Extract the [X, Y] coordinate from the center of the cell holding the provided text.  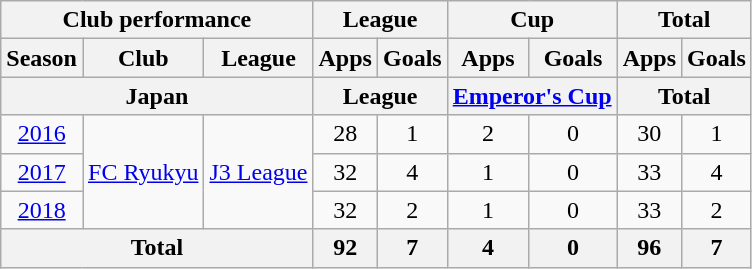
Japan [157, 96]
Emperor's Cup [532, 96]
Club [142, 58]
96 [649, 248]
2018 [42, 210]
2016 [42, 134]
28 [345, 134]
FC Ryukyu [142, 172]
92 [345, 248]
Season [42, 58]
30 [649, 134]
J3 League [258, 172]
Cup [532, 20]
Club performance [157, 20]
2017 [42, 172]
